Capture the cell that displays the provided text and extract its [x, y] central coordinate. 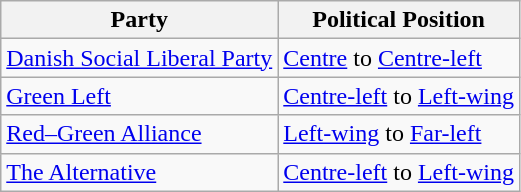
Party [140, 20]
The Alternative [140, 172]
Red–Green Alliance [140, 134]
Green Left [140, 96]
Centre to Centre-left [399, 58]
Danish Social Liberal Party [140, 58]
Left-wing to Far-left [399, 134]
Political Position [399, 20]
